Capture the cell that displays the provided text and extract its (x, y) central coordinate. 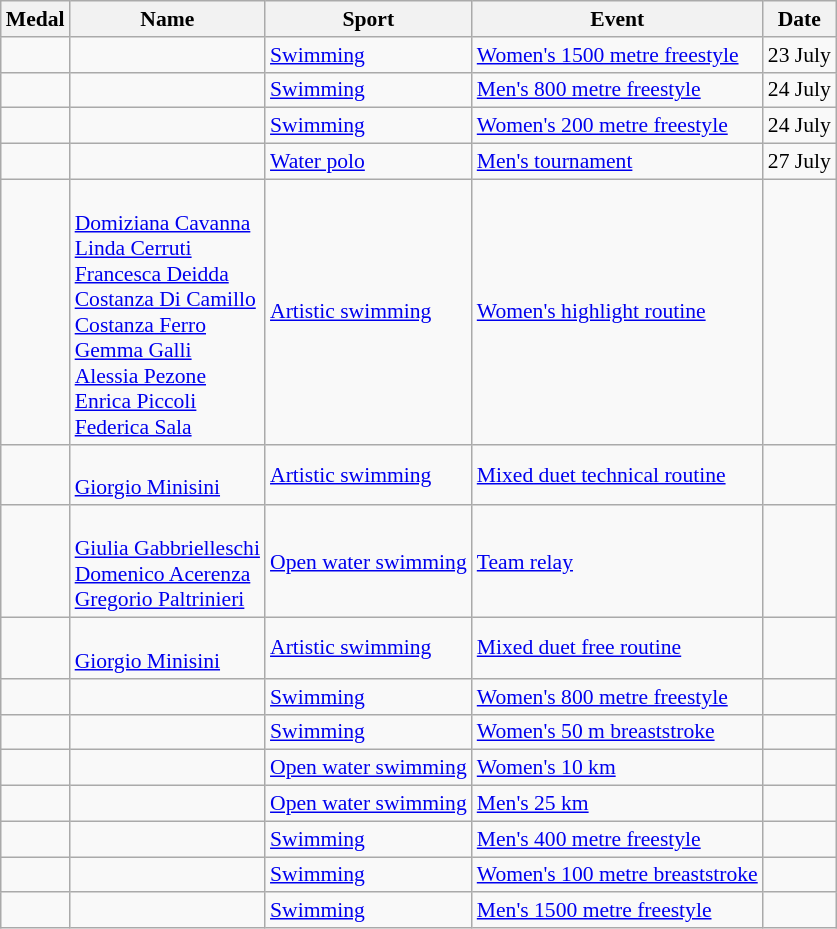
Women's 50 m breaststroke (618, 732)
Men's 400 metre freestyle (618, 839)
Sport (368, 19)
Men's 800 metre freestyle (618, 90)
Name (168, 19)
Team relay (618, 562)
27 July (800, 162)
Water polo (368, 162)
Women's 100 metre breaststroke (618, 875)
Women's 1500 metre freestyle (618, 55)
Men's 25 km (618, 804)
Women's 200 metre freestyle (618, 126)
Men's tournament (618, 162)
Domiziana CavannaLinda CerrutiFrancesca DeiddaCostanza Di CamilloCostanza FerroGemma GalliAlessia PezoneEnrica PiccoliFederica Sala (168, 312)
Giulia GabbrielleschiDomenico AcerenzaGregorio Paltrinieri (168, 562)
Women's highlight routine (618, 312)
Women's 10 km (618, 768)
Men's 1500 metre freestyle (618, 911)
Date (800, 19)
Mixed duet free routine (618, 648)
Event (618, 19)
Medal (36, 19)
Women's 800 metre freestyle (618, 697)
Mixed duet technical routine (618, 474)
23 July (800, 55)
